Capture the cell that displays the provided text and extract its [X, Y] central coordinate. 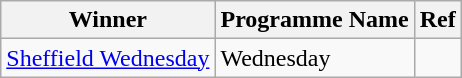
Ref [438, 20]
Programme Name [314, 20]
Sheffield Wednesday [108, 58]
Winner [108, 20]
Wednesday [314, 58]
